Detect which cell encompasses the target text, then output its (x, y) center coordinate. 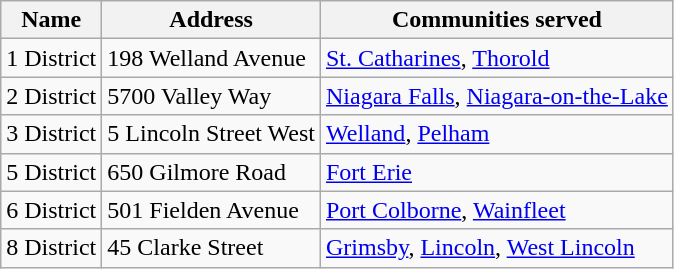
2 District (52, 96)
45 Clarke Street (212, 248)
6 District (52, 210)
8 District (52, 248)
1 District (52, 58)
St. Catharines, Thorold (496, 58)
Address (212, 20)
Grimsby, Lincoln, West Lincoln (496, 248)
501 Fielden Avenue (212, 210)
5700 Valley Way (212, 96)
Port Colborne, Wainfleet (496, 210)
198 Welland Avenue (212, 58)
Niagara Falls, Niagara-on-the-Lake (496, 96)
Communities served (496, 20)
Welland, Pelham (496, 134)
5 District (52, 172)
Fort Erie (496, 172)
3 District (52, 134)
5 Lincoln Street West (212, 134)
Name (52, 20)
650 Gilmore Road (212, 172)
